Detect which cell encompasses the target text, then output its [x, y] center coordinate. 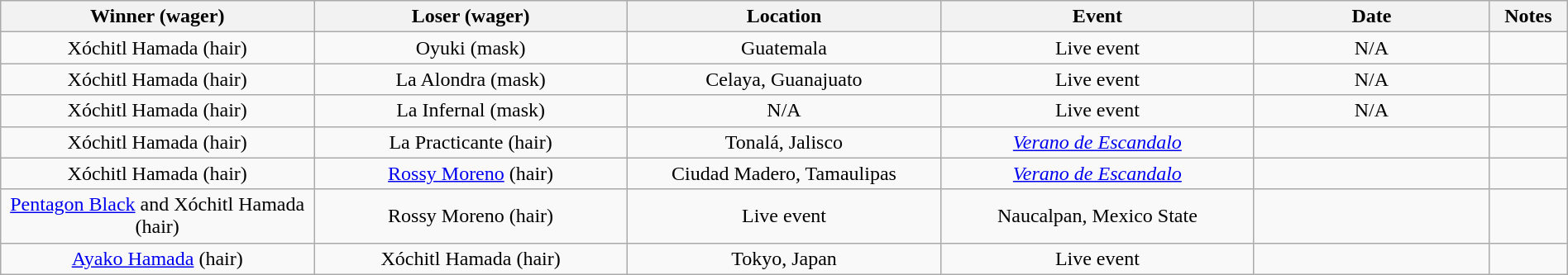
La Infernal (mask) [471, 111]
Celaya, Guanajuato [784, 79]
Loser (wager) [471, 17]
Location [784, 17]
Date [1371, 17]
La Alondra (mask) [471, 79]
Tokyo, Japan [784, 258]
Ayako Hamada (hair) [157, 258]
Oyuki (mask) [471, 48]
Winner (wager) [157, 17]
Notes [1528, 17]
Pentagon Black and Xóchitl Hamada (hair) [157, 216]
Naucalpan, Mexico State [1097, 216]
Guatemala [784, 48]
La Practicante (hair) [471, 142]
Tonalá, Jalisco [784, 142]
Event [1097, 17]
Ciudad Madero, Tamaulipas [784, 173]
